For the text-containing cell, return its midpoint in (x, y) coordinate format. 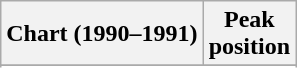
Chart (1990–1991) (102, 34)
Peakposition (249, 34)
